Return [x, y] of the center of cell containing provided text 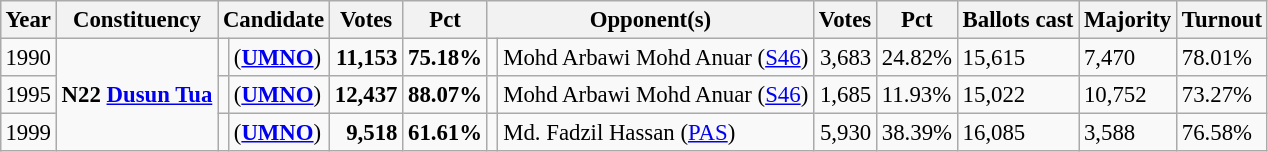
16,085 [1018, 133]
75.18% [446, 57]
Opponent(s) [650, 20]
3,683 [846, 57]
1995 [28, 95]
9,518 [366, 133]
10,752 [1128, 95]
76.58% [1222, 133]
78.01% [1222, 57]
1,685 [846, 95]
12,437 [366, 95]
11,153 [366, 57]
88.07% [446, 95]
Majority [1128, 20]
3,588 [1128, 133]
N22 Dusun Tua [136, 94]
11.93% [916, 95]
1999 [28, 133]
Ballots cast [1018, 20]
15,615 [1018, 57]
Turnout [1222, 20]
61.61% [446, 133]
15,022 [1018, 95]
24.82% [916, 57]
Candidate [274, 20]
Md. Fadzil Hassan (PAS) [656, 133]
7,470 [1128, 57]
1990 [28, 57]
73.27% [1222, 95]
5,930 [846, 133]
Year [28, 20]
38.39% [916, 133]
Constituency [136, 20]
